Extract the [X, Y] coordinate from the center of the cell holding the provided text.  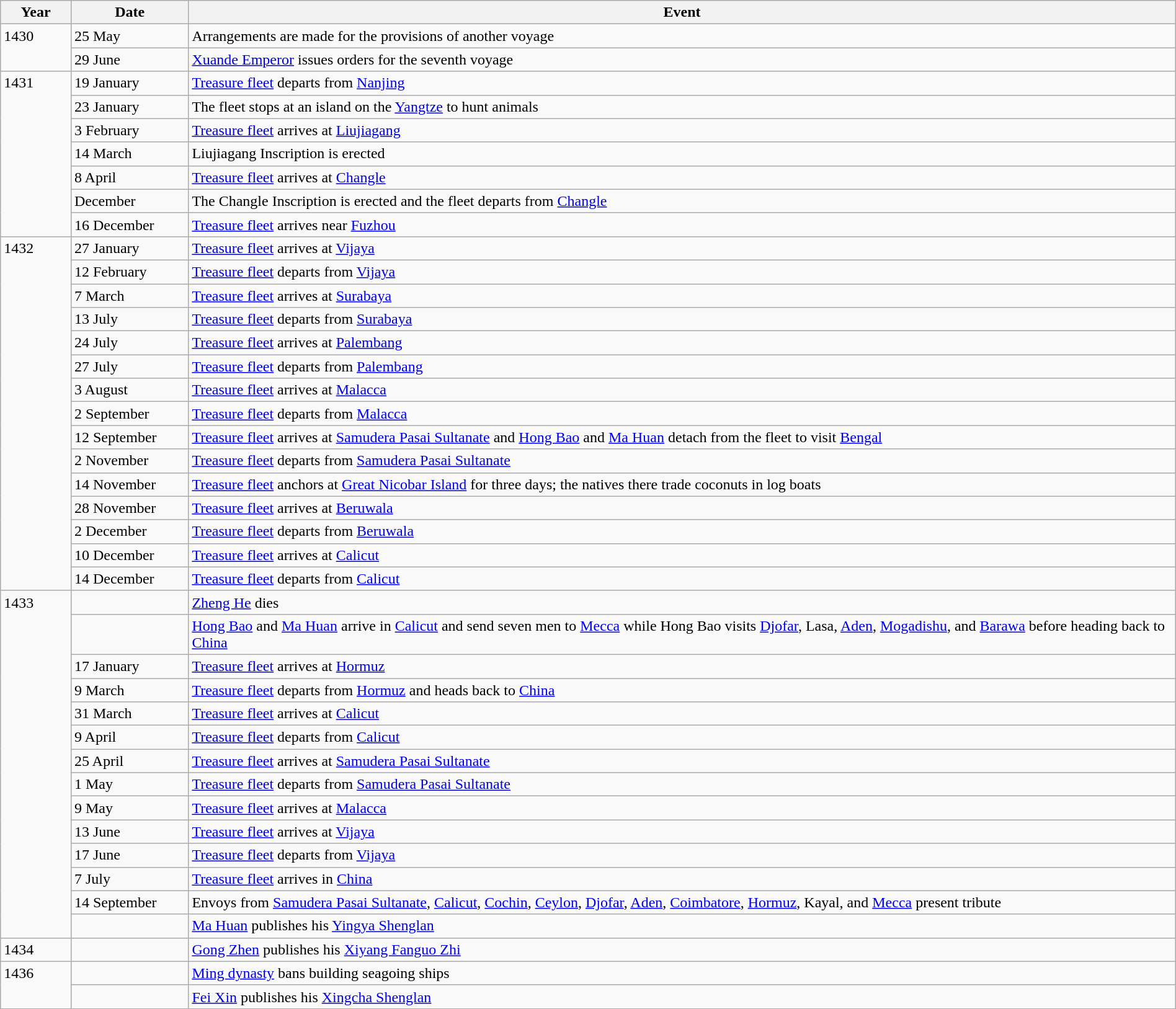
Treasure fleet departs from Nanjing [682, 83]
The Changle Inscription is erected and the fleet departs from Changle [682, 201]
25 May [129, 36]
The fleet stops at an island on the Yangtze to hunt animals [682, 107]
Date [129, 12]
13 July [129, 319]
Envoys from Samudera Pasai Sultanate, Calicut, Cochin, Ceylon, Djofar, Aden, Coimbatore, Hormuz, Kayal, and Mecca present tribute [682, 902]
17 June [129, 855]
2 November [129, 461]
28 November [129, 508]
Treasure fleet departs from Malacca [682, 414]
13 June [129, 832]
7 March [129, 296]
1433 [36, 764]
9 May [129, 808]
25 April [129, 761]
1436 [36, 985]
Arrangements are made for the provisions of another voyage [682, 36]
Treasure fleet departs from Palembang [682, 367]
14 September [129, 902]
14 March [129, 154]
1 May [129, 785]
24 July [129, 343]
29 June [129, 60]
Event [682, 12]
Treasure fleet arrives at Samudera Pasai Sultanate [682, 761]
9 March [129, 690]
Treasure fleet arrives at Palembang [682, 343]
9 April [129, 737]
Ma Huan publishes his Yingya Shenglan [682, 926]
Ming dynasty bans building seagoing ships [682, 973]
Treasure fleet departs from Surabaya [682, 319]
December [129, 201]
14 December [129, 579]
Fei Xin publishes his Xingcha Shenglan [682, 997]
1430 [36, 48]
Treasure fleet arrives near Fuzhou [682, 224]
3 August [129, 390]
Treasure fleet arrives in China [682, 879]
27 July [129, 367]
10 December [129, 555]
17 January [129, 666]
19 January [129, 83]
Treasure fleet arrives at Liujiagang [682, 130]
14 November [129, 484]
1434 [36, 949]
Year [36, 12]
2 September [129, 414]
1432 [36, 413]
Treasure fleet arrives at Surabaya [682, 296]
8 April [129, 177]
12 September [129, 437]
Zheng He dies [682, 602]
27 January [129, 248]
2 December [129, 531]
Treasure fleet anchors at Great Nicobar Island for three days; the natives there trade coconuts in log boats [682, 484]
31 March [129, 714]
1431 [36, 154]
Treasure fleet arrives at Hormuz [682, 666]
Treasure fleet arrives at Changle [682, 177]
7 July [129, 879]
Treasure fleet departs from Beruwala [682, 531]
Gong Zhen publishes his Xiyang Fanguo Zhi [682, 949]
Treasure fleet arrives at Samudera Pasai Sultanate and Hong Bao and Ma Huan detach from the fleet to visit Bengal [682, 437]
3 February [129, 130]
Xuande Emperor issues orders for the seventh voyage [682, 60]
12 February [129, 272]
16 December [129, 224]
Treasure fleet departs from Hormuz and heads back to China [682, 690]
Liujiagang Inscription is erected [682, 154]
23 January [129, 107]
Treasure fleet arrives at Beruwala [682, 508]
